Pinpoint the cell where the given text exists, returning its (x, y) midpoint coordinate. 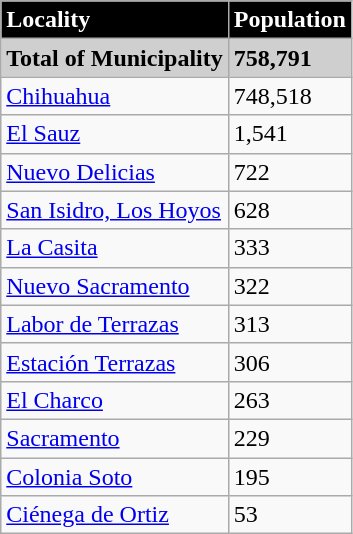
La Casita (115, 248)
Population (290, 20)
Colonia Soto (115, 477)
Nuevo Sacramento (115, 286)
San Isidro, Los Hoyos (115, 210)
El Sauz (115, 134)
Labor de Terrazas (115, 324)
Locality (115, 20)
Nuevo Delicias (115, 172)
263 (290, 400)
748,518 (290, 96)
333 (290, 248)
El Charco (115, 400)
313 (290, 324)
195 (290, 477)
722 (290, 172)
229 (290, 438)
Sacramento (115, 438)
758,791 (290, 58)
Ciénega de Ortiz (115, 515)
306 (290, 362)
Total of Municipality (115, 58)
628 (290, 210)
Estación Terrazas (115, 362)
1,541 (290, 134)
Chihuahua (115, 96)
53 (290, 515)
322 (290, 286)
